Find where the given text appears and provide that cell's center as [x, y] coordinate. 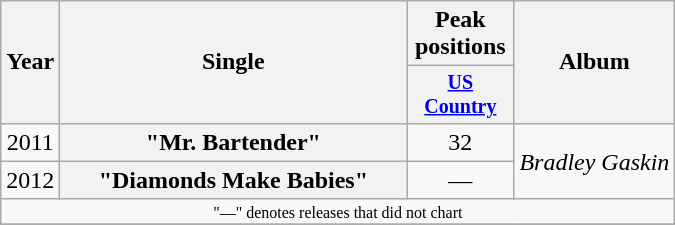
"Mr. Bartender" [234, 142]
Peak positions [460, 34]
"Diamonds Make Babies" [234, 180]
Bradley Gaskin [594, 161]
— [460, 180]
US Country [460, 94]
"—" denotes releases that did not chart [338, 211]
Album [594, 62]
32 [460, 142]
2012 [30, 180]
Single [234, 62]
2011 [30, 142]
Year [30, 62]
